Find where the given text appears and provide that cell's center as [x, y] coordinate. 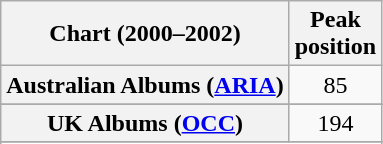
194 [335, 123]
Chart (2000–2002) [145, 34]
UK Albums (OCC) [145, 123]
85 [335, 85]
Australian Albums (ARIA) [145, 85]
Peakposition [335, 34]
